Capture the cell that displays the provided text and extract its (X, Y) central coordinate. 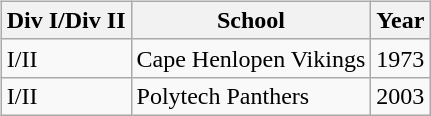
School (251, 20)
Div I/Div II (66, 20)
Cape Henlopen Vikings (251, 58)
Year (400, 20)
Polytech Panthers (251, 96)
1973 (400, 58)
2003 (400, 96)
